Return (X, Y) of the center of cell containing provided text 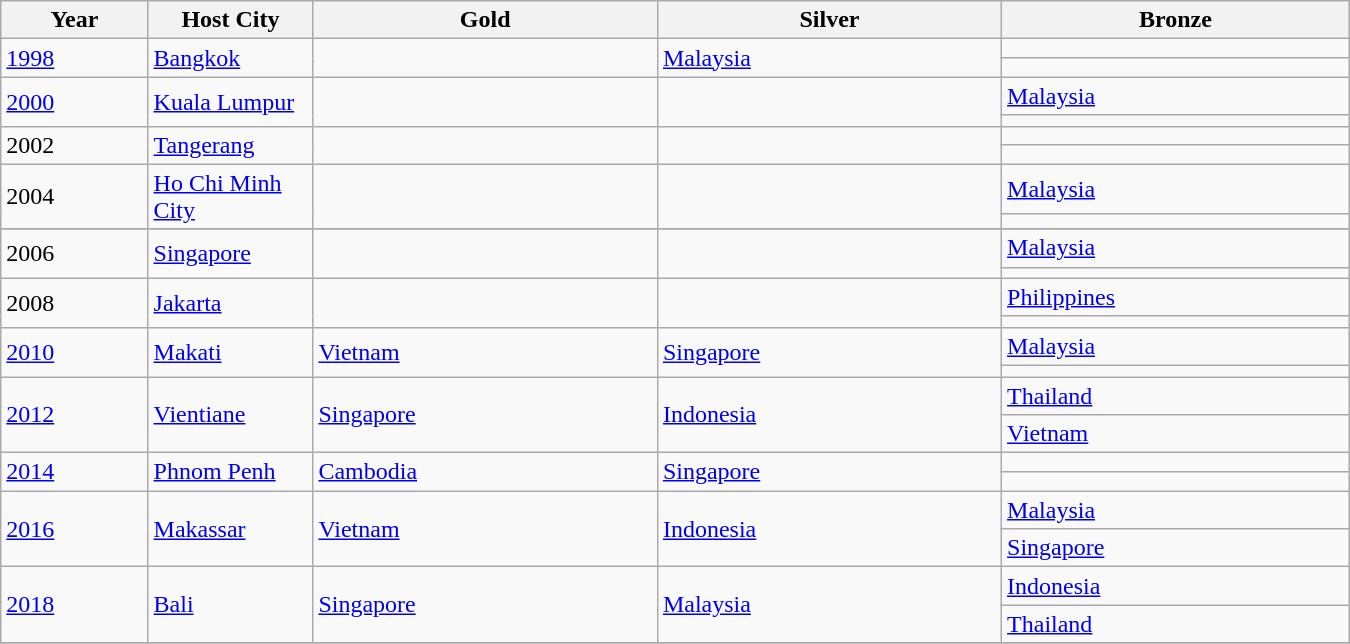
Bronze (1176, 20)
2006 (74, 254)
2012 (74, 414)
Gold (486, 20)
2016 (74, 529)
2008 (74, 302)
Tangerang (230, 145)
Kuala Lumpur (230, 102)
Makassar (230, 529)
Philippines (1176, 297)
2010 (74, 352)
2002 (74, 145)
Cambodia (486, 472)
Jakarta (230, 302)
2014 (74, 472)
Bangkok (230, 58)
Host City (230, 20)
1998 (74, 58)
Ho Chi Minh City (230, 196)
Vientiane (230, 414)
Phnom Penh (230, 472)
Bali (230, 605)
2004 (74, 196)
Makati (230, 352)
Silver (829, 20)
2018 (74, 605)
2000 (74, 102)
Year (74, 20)
